Identify which cell holds the provided text, then report its (X, Y) central coordinate. 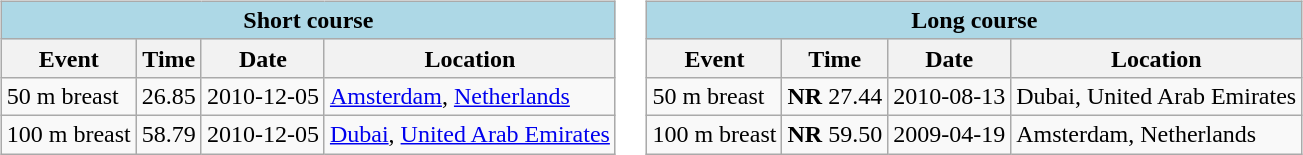
NR 27.44 (835, 96)
26.85 (168, 96)
2010-08-13 (950, 96)
58.79 (168, 134)
NR 59.50 (835, 134)
2009-04-19 (950, 134)
Long course (974, 20)
Short course (308, 20)
